Capture the cell that displays the provided text and extract its [X, Y] central coordinate. 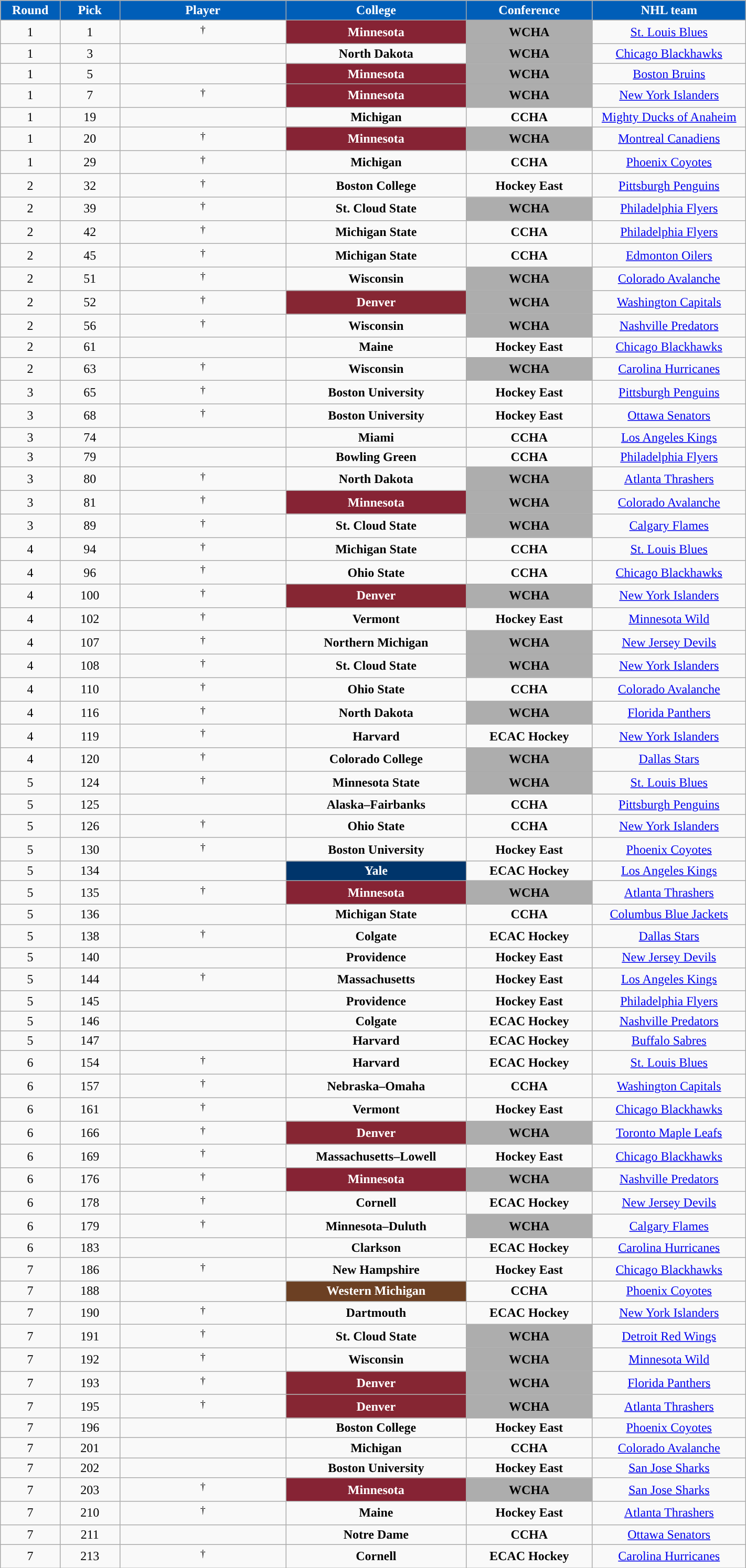
157 [90, 1086]
110 [90, 689]
Miami [376, 437]
52 [90, 302]
190 [90, 1313]
74 [90, 437]
19 [90, 117]
100 [90, 596]
Northern Michigan [376, 643]
61 [90, 347]
63 [90, 369]
183 [90, 1248]
89 [90, 525]
56 [90, 326]
192 [90, 1359]
134 [90, 871]
Yale [376, 871]
144 [90, 980]
Western Michigan [376, 1291]
146 [90, 1021]
116 [90, 712]
81 [90, 502]
154 [90, 1062]
210 [90, 1513]
39 [90, 209]
96 [90, 573]
179 [90, 1226]
Clarkson [376, 1248]
65 [90, 392]
Toronto Maple Leafs [669, 1133]
20 [90, 138]
125 [90, 804]
29 [90, 163]
Buffalo Sabres [669, 1041]
202 [90, 1468]
186 [90, 1269]
Round [30, 10]
147 [90, 1041]
Minnesota–Duluth [376, 1226]
169 [90, 1156]
Massachusetts [376, 980]
178 [90, 1203]
126 [90, 826]
Player [203, 10]
201 [90, 1448]
Nebraska–Omaha [376, 1086]
196 [90, 1428]
Conference [529, 10]
Minnesota State [376, 782]
191 [90, 1336]
161 [90, 1110]
195 [90, 1406]
102 [90, 619]
Alaska–Fairbanks [376, 804]
135 [90, 893]
Notre Dame [376, 1534]
Mighty Ducks of Anaheim [669, 117]
166 [90, 1133]
Bowling Green [376, 457]
Dartmouth [376, 1313]
140 [90, 958]
108 [90, 666]
Detroit Red Wings [669, 1336]
45 [90, 256]
42 [90, 232]
107 [90, 643]
120 [90, 759]
176 [90, 1180]
Edmonton Oilers [669, 256]
193 [90, 1383]
124 [90, 782]
51 [90, 279]
79 [90, 457]
188 [90, 1291]
NHL team [669, 10]
68 [90, 415]
Boston Bruins [669, 73]
Massachusetts–Lowell [376, 1156]
145 [90, 1001]
203 [90, 1489]
Colorado College [376, 759]
College [376, 10]
80 [90, 479]
94 [90, 550]
213 [90, 1556]
Columbus Blue Jackets [669, 915]
Montreal Canadiens [669, 138]
New Hampshire [376, 1269]
Pick [90, 10]
130 [90, 850]
119 [90, 736]
211 [90, 1534]
136 [90, 915]
138 [90, 937]
32 [90, 186]
